From the cell containing the given text, extract its center point as [x, y] coordinate. 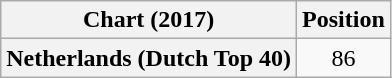
Chart (2017) [149, 20]
Position [344, 20]
86 [344, 58]
Netherlands (Dutch Top 40) [149, 58]
